Extract the [X, Y] coordinate from the center of the cell holding the provided text.  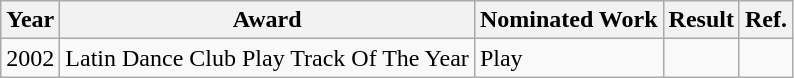
2002 [30, 58]
Ref. [766, 20]
Nominated Work [568, 20]
Year [30, 20]
Result [701, 20]
Award [268, 20]
Latin Dance Club Play Track Of The Year [268, 58]
Play [568, 58]
